Capture the cell that displays the provided text and extract its [X, Y] central coordinate. 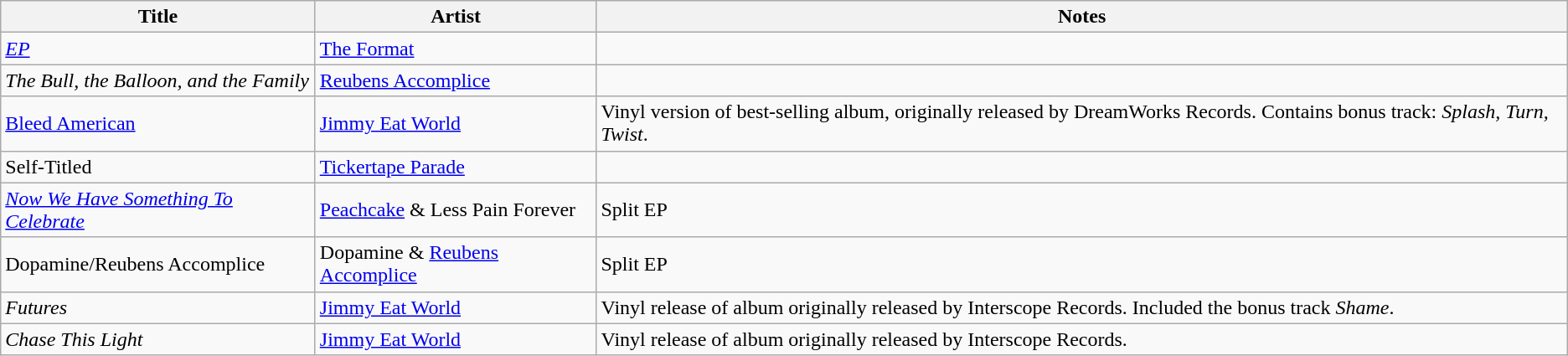
Vinyl release of album originally released by Interscope Records. Included the bonus track Shame. [1082, 307]
Notes [1082, 17]
Chase This Light [158, 339]
Artist [456, 17]
Dopamine & Reubens Accomplice [456, 265]
Dopamine/Reubens Accomplice [158, 265]
Bleed American [158, 124]
Tickertape Parade [456, 167]
Futures [158, 307]
Reubens Accomplice [456, 80]
Self-Titled [158, 167]
The Bull, the Balloon, and the Family [158, 80]
The Format [456, 49]
Title [158, 17]
Vinyl release of album originally released by Interscope Records. [1082, 339]
Now We Have Something To Celebrate [158, 209]
EP [158, 49]
Peachcake & Less Pain Forever [456, 209]
Vinyl version of best-selling album, originally released by DreamWorks Records. Contains bonus track: Splash, Turn, Twist. [1082, 124]
